Return the (X, Y) coordinate for the center point of the cell that contains the specified text.  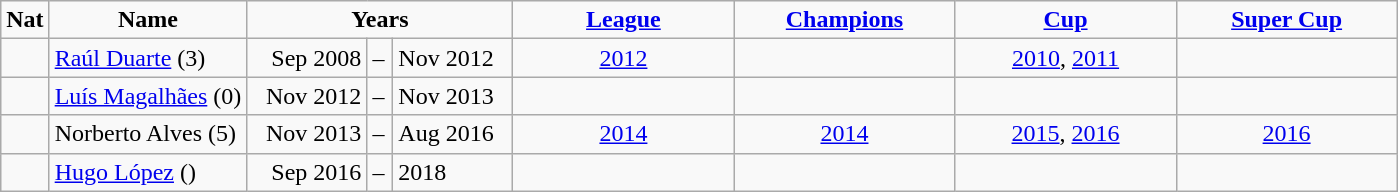
Nat (25, 20)
Sep 2008 (307, 58)
2012 (624, 58)
Champions (844, 20)
Raúl Duarte (3) (148, 58)
2010, 2011 (1066, 58)
2015, 2016 (1066, 134)
Cup (1066, 20)
2018 (453, 172)
2016 (1286, 134)
Norberto Alves (5) (148, 134)
League (624, 20)
Hugo López () (148, 172)
Name (148, 20)
Luís Magalhães (0) (148, 96)
Years (380, 20)
Aug 2016 (453, 134)
Sep 2016 (307, 172)
Super Cup (1286, 20)
